Scan for the cell matching the given text and deliver its (x, y) coordinate at center. 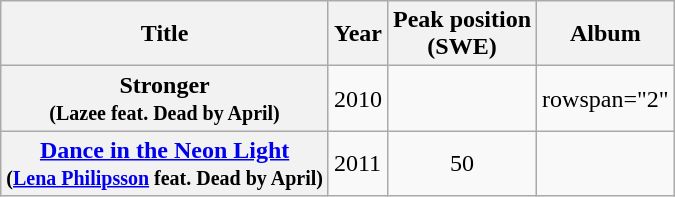
Title (165, 34)
rowspan="2" (606, 98)
Year (358, 34)
Stronger (Lazee feat. Dead by April) (165, 98)
50 (462, 164)
2010 (358, 98)
Peak position(SWE) (462, 34)
Dance in the Neon Light (Lena Philipsson feat. Dead by April) (165, 164)
2011 (358, 164)
Album (606, 34)
